Detect which cell encompasses the target text, then output its (X, Y) center coordinate. 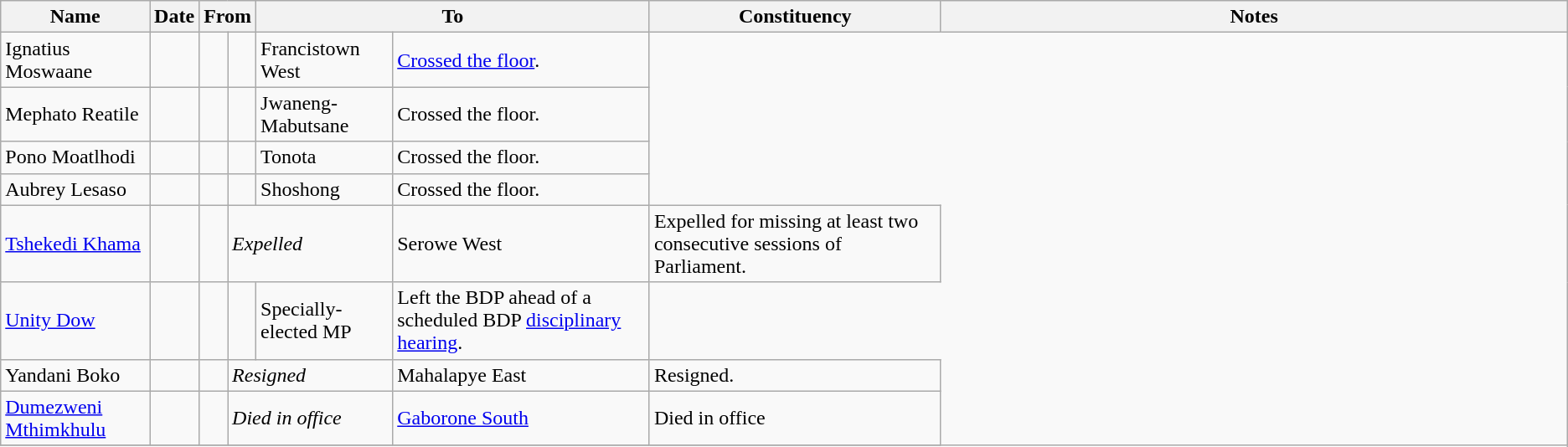
Shoshong (325, 189)
From (228, 17)
Resigned (310, 375)
Left the BDP ahead of a scheduled BDP disciplinary hearing. (521, 321)
Francistown West (325, 60)
Dumezweni Mthimkhulu (75, 419)
Ignatius Moswaane (75, 60)
Tshekedi Khama (75, 244)
Expelled (310, 244)
Constituency (795, 17)
Aubrey Lesaso (75, 189)
Date (174, 17)
Resigned. (795, 375)
Yandani Boko (75, 375)
Notes (1254, 17)
Serowe West (521, 244)
Jwaneng-Mabutsane (325, 114)
Mahalapye East (521, 375)
To (453, 17)
Expelled for missing at least two consecutive sessions of Parliament. (795, 244)
Mephato Reatile (75, 114)
Tonota (325, 157)
Unity Dow (75, 321)
Gaborone South (521, 419)
Pono Moatlhodi (75, 157)
Name (75, 17)
Specially-elected MP (325, 321)
